Search for the cell housing the specified text and yield its [X, Y] center coordinate. 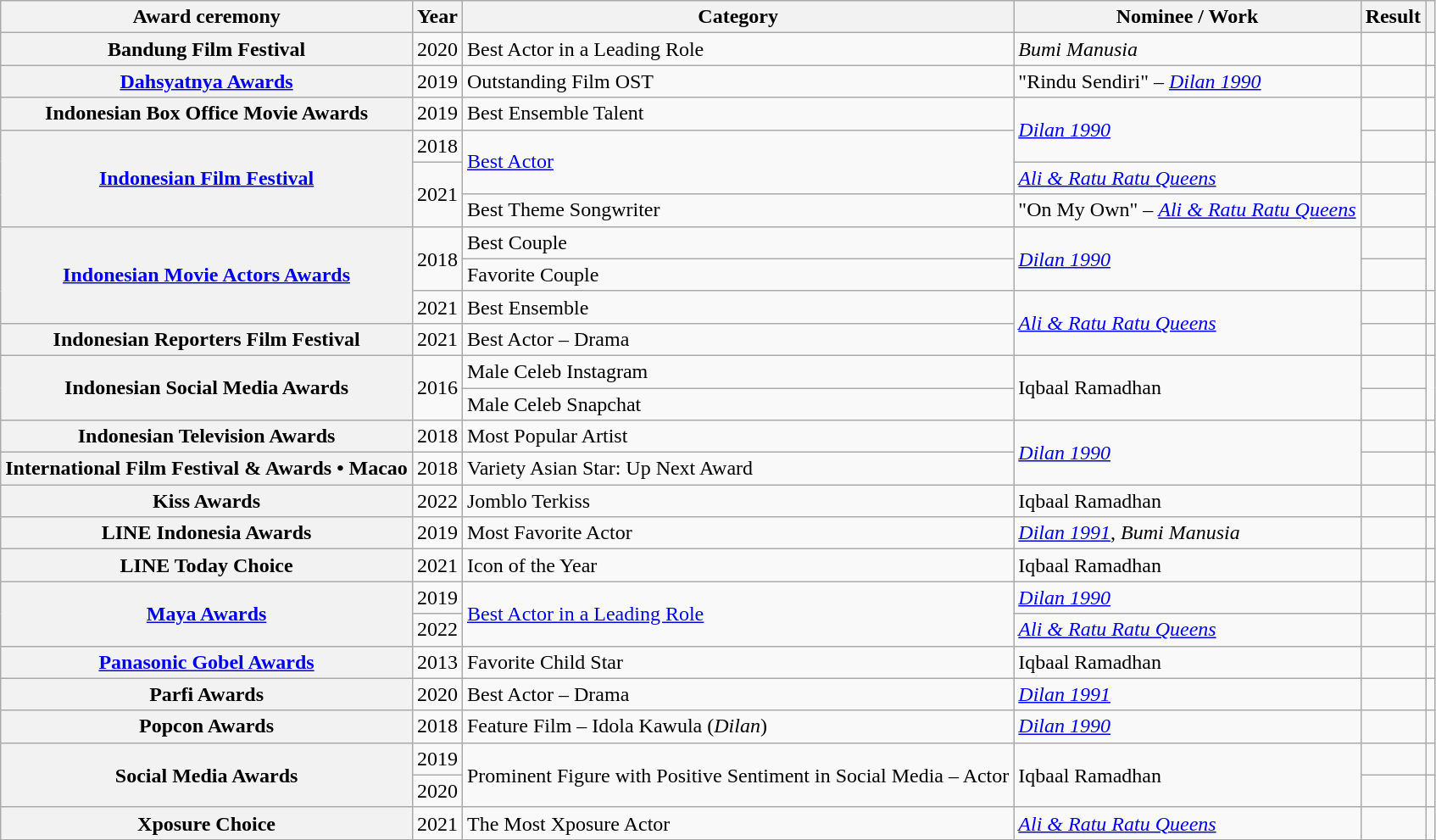
Best Ensemble Talent [737, 114]
Award ceremony [207, 17]
"Rindu Sendiri" – Dilan 1990 [1187, 81]
Nominee / Work [1187, 17]
"On My Own" – Ali & Ratu Ratu Queens [1187, 210]
Most Popular Artist [737, 437]
The Most Xposure Actor [737, 823]
Dilan 1991 [1187, 694]
Indonesian Social Media Awards [207, 387]
Indonesian Film Festival [207, 178]
Icon of the Year [737, 565]
Favorite Child Star [737, 662]
International Film Festival & Awards • Macao [207, 469]
Indonesian Reporters Film Festival [207, 339]
Year [437, 17]
Panasonic Gobel Awards [207, 662]
Jomblo Terkiss [737, 501]
Best Couple [737, 242]
Best Ensemble [737, 307]
2013 [437, 662]
Indonesian Box Office Movie Awards [207, 114]
Popcon Awards [207, 726]
2016 [437, 387]
Dahsyatnya Awards [207, 81]
Category [737, 17]
Best Actor [737, 162]
Social Media Awards [207, 775]
Favorite Couple [737, 275]
Kiss Awards [207, 501]
Xposure Choice [207, 823]
Outstanding Film OST [737, 81]
Best Theme Songwriter [737, 210]
LINE Indonesia Awards [207, 533]
Feature Film – Idola Kawula (Dilan) [737, 726]
Most Favorite Actor [737, 533]
LINE Today Choice [207, 565]
Indonesian Movie Actors Awards [207, 275]
Indonesian Television Awards [207, 437]
Result [1393, 17]
Prominent Figure with Positive Sentiment in Social Media – Actor [737, 775]
Bandung Film Festival [207, 49]
Male Celeb Snapchat [737, 404]
Variety Asian Star: Up Next Award [737, 469]
Male Celeb Instagram [737, 371]
Maya Awards [207, 614]
Bumi Manusia [1187, 49]
Dilan 1991, Bumi Manusia [1187, 533]
Parfi Awards [207, 694]
